Determine the [X, Y] coordinate at the center of the cell enclosing the given text.  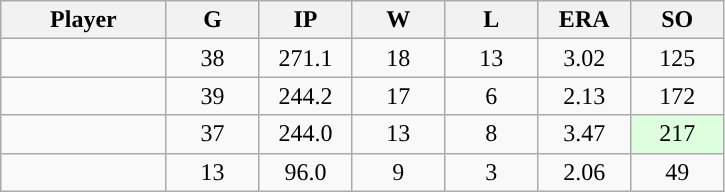
172 [678, 96]
2.06 [584, 172]
39 [212, 96]
IP [306, 20]
W [398, 20]
2.13 [584, 96]
49 [678, 172]
217 [678, 134]
9 [398, 172]
8 [492, 134]
6 [492, 96]
96.0 [306, 172]
38 [212, 58]
244.0 [306, 134]
18 [398, 58]
244.2 [306, 96]
17 [398, 96]
271.1 [306, 58]
125 [678, 58]
3.47 [584, 134]
ERA [584, 20]
G [212, 20]
L [492, 20]
37 [212, 134]
Player [84, 20]
SO [678, 20]
3 [492, 172]
3.02 [584, 58]
